Detect which cell encompasses the target text, then output its [X, Y] center coordinate. 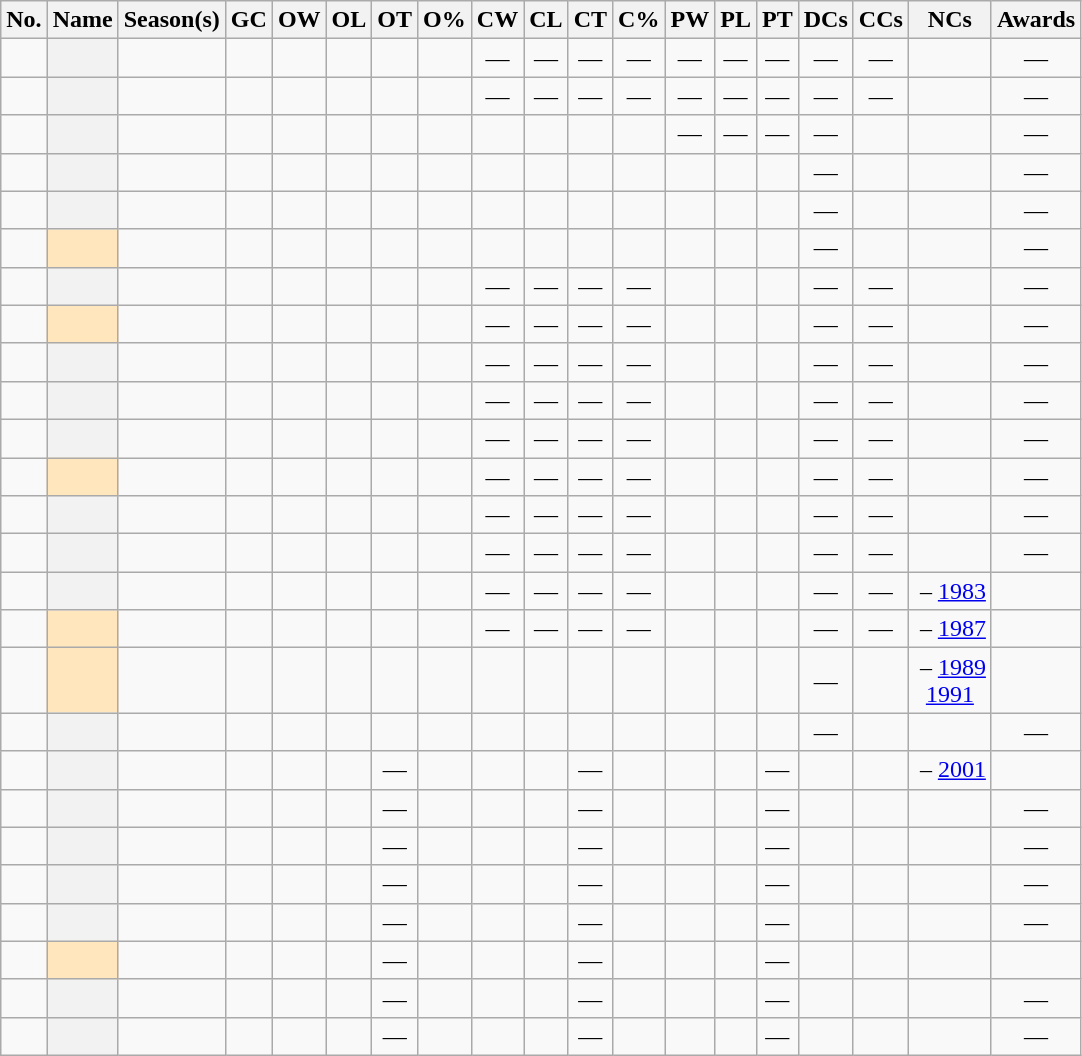
– 1983 [950, 591]
Name [82, 20]
– 2001 [950, 770]
OW [299, 20]
DCs [826, 20]
CT [590, 20]
C% [639, 20]
NCs [950, 20]
CL [546, 20]
Season(s) [172, 20]
OL [349, 20]
PL [736, 20]
– 1987 [950, 629]
GC [248, 20]
CCs [880, 20]
PW [690, 20]
CW [497, 20]
No. [24, 20]
OT [395, 20]
O% [445, 20]
Awards [1036, 20]
PT [777, 20]
– 19891991 [950, 680]
